Return the (X, Y) coordinate for the center point of the cell that contains the specified text.  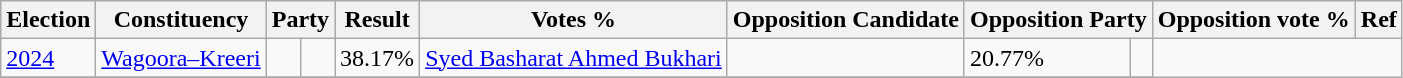
Party (300, 20)
20.77% (1047, 58)
2024 (48, 58)
Opposition vote % (1254, 20)
Ref (1378, 20)
38.17% (378, 58)
Constituency (181, 20)
Opposition Party (1058, 20)
Result (378, 20)
Syed Basharat Ahmed Bukhari (574, 58)
Election (48, 20)
Votes % (574, 20)
Opposition Candidate (846, 20)
Wagoora–Kreeri (181, 58)
